Output the (X, Y) coordinate of the center of the cell containing the given text.  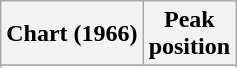
Peak position (189, 34)
Chart (1966) (72, 34)
